Scan for the cell matching the given text and deliver its (X, Y) coordinate at center. 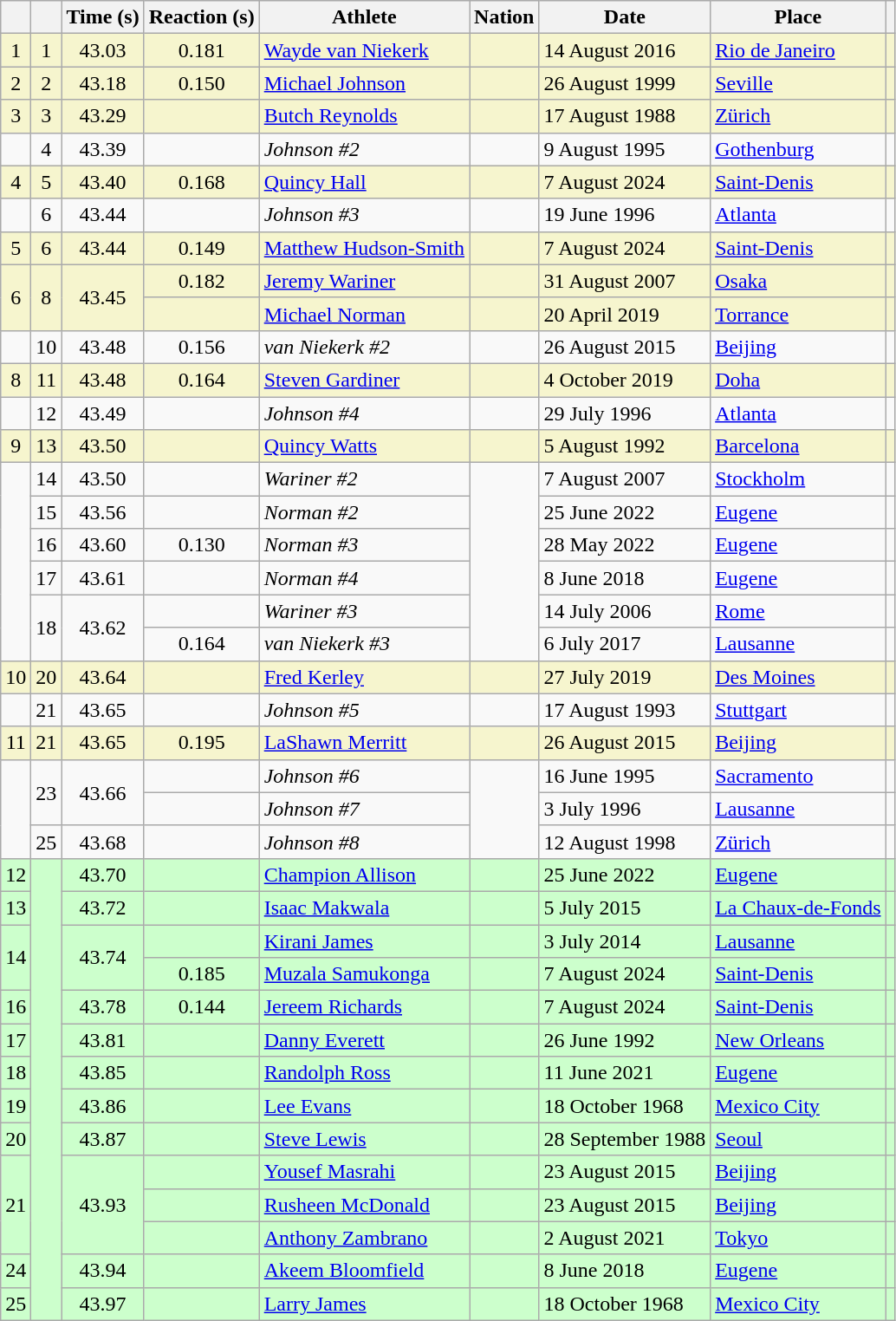
3 July 1996 (625, 809)
43.18 (102, 83)
van Niekerk #3 (364, 644)
Rome (798, 611)
7 August 2007 (625, 479)
43.70 (102, 875)
Johnson #7 (364, 809)
0.182 (201, 281)
20 April 2019 (625, 314)
Steve Lewis (364, 1139)
43.94 (102, 1271)
43.56 (102, 512)
La Chaux-de-Fonds (798, 908)
28 September 1988 (625, 1139)
Time (s) (102, 17)
43.87 (102, 1139)
Stockholm (798, 479)
2 August 2021 (625, 1238)
Des Moines (798, 677)
Doha (798, 380)
Akeem Bloomfield (364, 1271)
12 August 1998 (625, 842)
Jereem Richards (364, 1007)
0.144 (201, 1007)
43.64 (102, 677)
6 July 2017 (625, 644)
5 July 2015 (625, 908)
Torrance (798, 314)
Johnson #8 (364, 842)
43.61 (102, 578)
9 (16, 446)
Athlete (364, 17)
43.81 (102, 1040)
Michael Johnson (364, 83)
Matthew Hudson-Smith (364, 248)
Johnson #3 (364, 215)
3 July 2014 (625, 940)
27 July 2019 (625, 677)
43.97 (102, 1304)
New Orleans (798, 1040)
0.185 (201, 974)
29 July 1996 (625, 413)
Isaac Makwala (364, 908)
Johnson #6 (364, 776)
26 August 1999 (625, 83)
14 July 2006 (625, 611)
0.149 (201, 248)
0.168 (201, 182)
Randolph Ross (364, 1073)
Tokyo (798, 1238)
43.03 (102, 50)
Champion Allison (364, 875)
Stuttgart (798, 710)
Seville (798, 83)
43.93 (102, 1205)
Wariner #3 (364, 611)
Norman #2 (364, 512)
43.29 (102, 116)
Gothenburg (798, 149)
LaShawn Merritt (364, 743)
0.156 (201, 347)
11 June 2021 (625, 1073)
26 June 1992 (625, 1040)
Barcelona (798, 446)
28 May 2022 (625, 545)
24 (16, 1271)
0.130 (201, 545)
Seoul (798, 1139)
Johnson #5 (364, 710)
15 (47, 512)
Place (798, 17)
van Niekerk #2 (364, 347)
Muzala Samukonga (364, 974)
17 August 1988 (625, 116)
Nation (504, 17)
43.60 (102, 545)
Kirani James (364, 940)
Quincy Hall (364, 182)
Rio de Janeiro (798, 50)
Yousef Masrahi (364, 1172)
43.86 (102, 1106)
43.40 (102, 182)
23 (47, 792)
Jeremy Wariner (364, 281)
43.49 (102, 413)
17 August 1993 (625, 710)
0.181 (201, 50)
14 August 2016 (625, 50)
Butch Reynolds (364, 116)
Rusheen McDonald (364, 1205)
43.72 (102, 908)
Wariner #2 (364, 479)
Norman #4 (364, 578)
Danny Everett (364, 1040)
Johnson #2 (364, 149)
Reaction (s) (201, 17)
43.68 (102, 842)
Steven Gardiner (364, 380)
4 October 2019 (625, 380)
Date (625, 17)
31 August 2007 (625, 281)
Fred Kerley (364, 677)
Quincy Watts (364, 446)
43.39 (102, 149)
Sacramento (798, 776)
Wayde van Niekerk (364, 50)
0.150 (201, 83)
9 August 1995 (625, 149)
19 June 1996 (625, 215)
Anthony Zambrano (364, 1238)
0.195 (201, 743)
5 August 1992 (625, 446)
Larry James (364, 1304)
43.45 (102, 297)
Michael Norman (364, 314)
43.66 (102, 792)
43.85 (102, 1073)
43.78 (102, 1007)
16 June 1995 (625, 776)
Norman #3 (364, 545)
Johnson #4 (364, 413)
43.74 (102, 957)
43.62 (102, 628)
19 (16, 1106)
Osaka (798, 281)
Lee Evans (364, 1106)
